Provide the [x, y] coordinate of the cell's center where the given text is located.  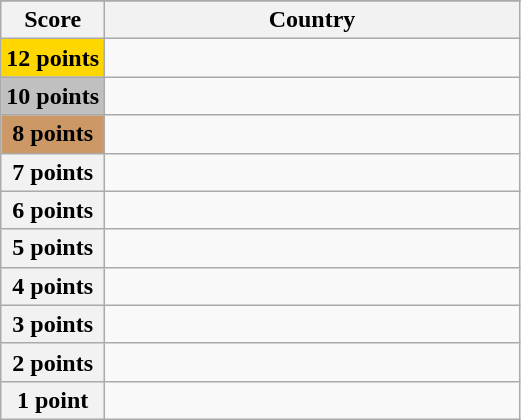
4 points [53, 286]
2 points [53, 362]
1 point [53, 400]
8 points [53, 134]
Score [53, 20]
7 points [53, 172]
10 points [53, 96]
12 points [53, 58]
Country [312, 20]
6 points [53, 210]
3 points [53, 324]
5 points [53, 248]
